Detect which cell encompasses the target text, then output its [x, y] center coordinate. 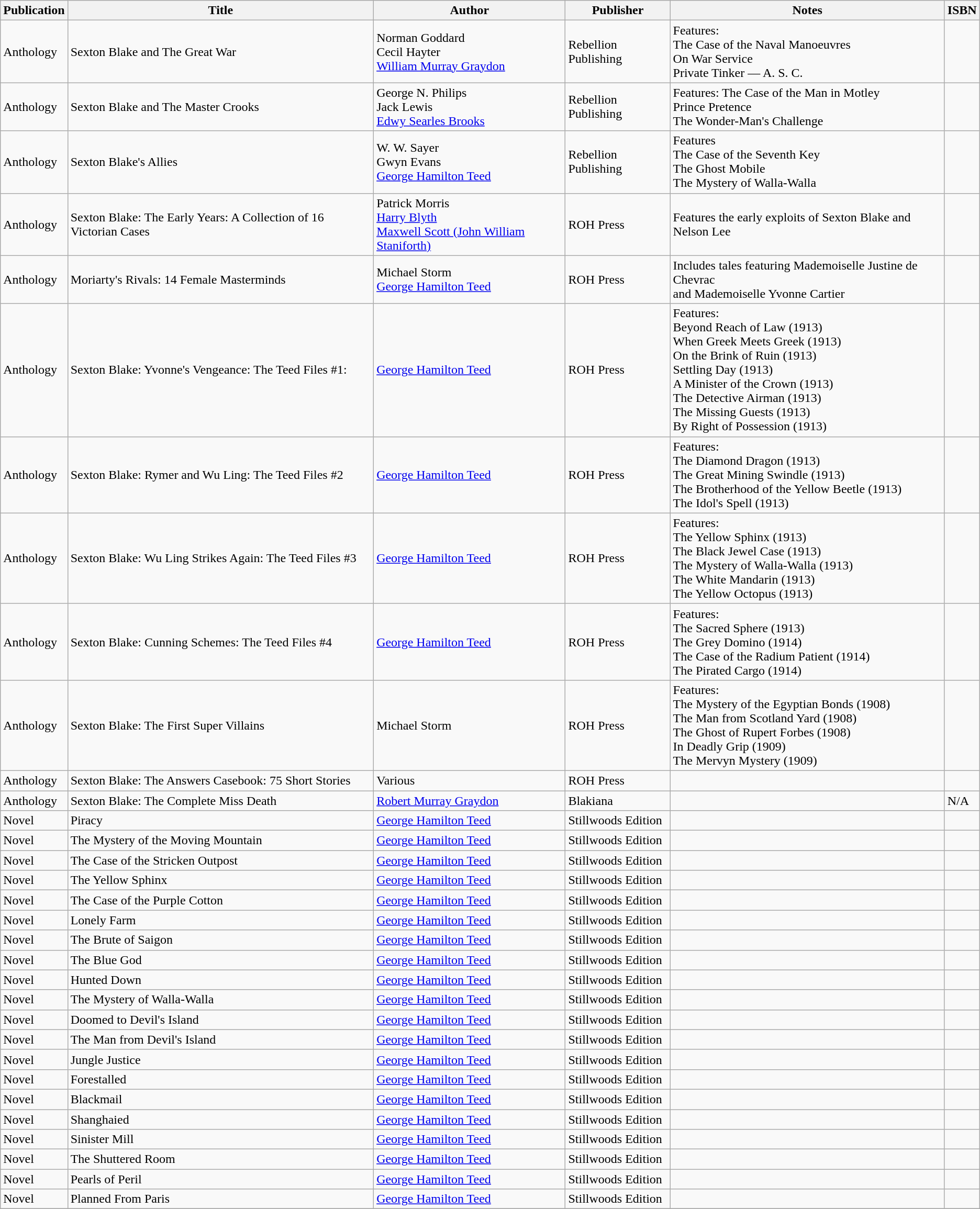
Blackmail [220, 1099]
Lonely Farm [220, 920]
Doomed to Devil's Island [220, 1020]
Forestalled [220, 1079]
Piracy [220, 821]
Publication [34, 10]
Blakiana [618, 800]
Features: The Diamond Dragon (1913) The Great Mining Swindle (1913) The Brotherhood of the Yellow Beetle (1913) The Idol's Spell (1913) [807, 475]
The Shuttered Room [220, 1159]
Sinister Mill [220, 1139]
Features: The Yellow Sphinx (1913) The Black Jewel Case (1913) The Mystery of Walla-Walla (1913) The White Mandarin (1913) The Yellow Octopus (1913) [807, 558]
George N. PhilipsJack LewisEdwy Searles Brooks [470, 107]
Sexton Blake: Yvonne's Vengeance: The Teed Files #1: [220, 370]
Sexton Blake and The Master Crooks [220, 107]
The Mystery of the Moving Mountain [220, 841]
W. W. SayerGwyn EvansGeorge Hamilton Teed [470, 162]
Sexton Blake's Allies [220, 162]
Features: The Sacred Sphere (1913) The Grey Domino (1914) The Case of the Radium Patient (1914) The Pirated Cargo (1914) [807, 642]
The Yellow Sphinx [220, 880]
Sexton Blake: Cunning Schemes: The Teed Files #4 [220, 642]
Sexton Blake: The Early Years: A Collection of 16 Victorian Cases [220, 224]
Sexton Blake: Rymer and Wu Ling: The Teed Files #2 [220, 475]
Sexton Blake: The First Super Villains [220, 725]
Michael Storm [470, 725]
Norman GoddardCecil HayterWilliam Murray Graydon [470, 51]
Includes tales featuring Mademoiselle Justine de Chevracand Mademoiselle Yvonne Cartier [807, 279]
Features: The Case of the Man in Motley Prince PretenceThe Wonder-Man's Challenge [807, 107]
Patrick MorrisHarry BlythMaxwell Scott (John William Staniforth) [470, 224]
Publisher [618, 10]
Jungle Justice [220, 1059]
Various [470, 780]
Sexton Blake and The Great War [220, 51]
Features The Case of the Seventh KeyThe Ghost MobileThe Mystery of Walla-Walla [807, 162]
The Blue God [220, 960]
Michael StormGeorge Hamilton Teed [470, 279]
The Brute of Saigon [220, 940]
N/A [962, 800]
Sexton Blake: The Answers Casebook: 75 Short Stories [220, 780]
The Man from Devil's Island [220, 1039]
Features: The Case of the Naval Manoeuvres On War Service Private Tinker — A. S. C. [807, 51]
Robert Murray Graydon [470, 800]
Shanghaied [220, 1120]
Sexton Blake: Wu Ling Strikes Again: The Teed Files #3 [220, 558]
ISBN [962, 10]
The Mystery of Walla-Walla [220, 1000]
The Case of the Purple Cotton [220, 900]
Planned From Paris [220, 1199]
Author [470, 10]
Pearls of Peril [220, 1179]
Moriarty's Rivals: 14 Female Masterminds [220, 279]
Sexton Blake: The Complete Miss Death [220, 800]
Hunted Down [220, 980]
Notes [807, 10]
Title [220, 10]
Features the early exploits of Sexton Blake and Nelson Lee [807, 224]
The Case of the Stricken Outpost [220, 860]
